Output the [x, y] coordinate of the center of the cell containing the given text.  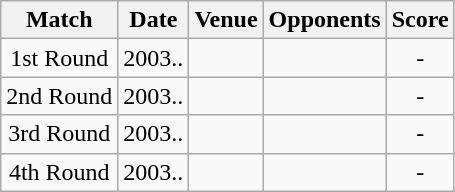
Score [420, 20]
Opponents [324, 20]
4th Round [60, 172]
Match [60, 20]
2nd Round [60, 96]
3rd Round [60, 134]
Date [154, 20]
Venue [226, 20]
1st Round [60, 58]
